From the cell containing the given text, extract its center point as (x, y) coordinate. 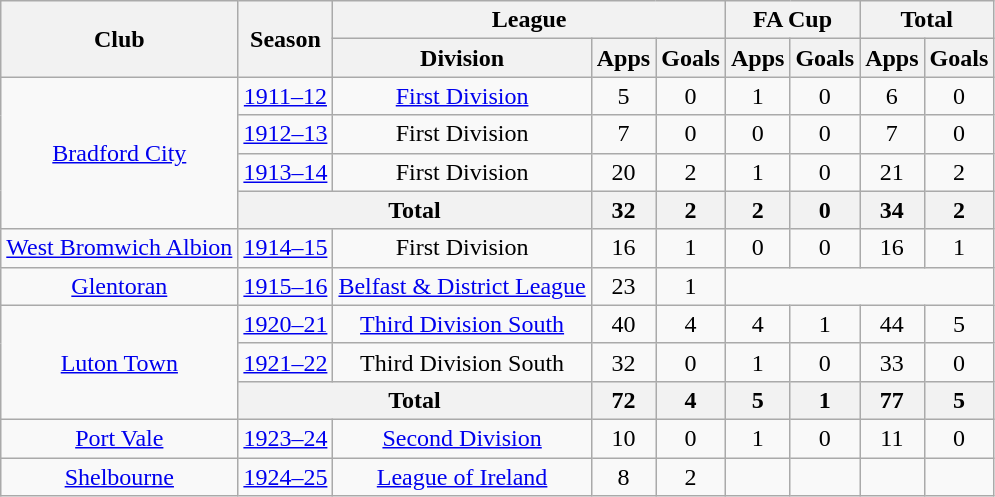
77 (892, 400)
Shelbourne (120, 477)
League (530, 20)
23 (623, 286)
Belfast & District League (462, 286)
44 (892, 324)
6 (892, 96)
8 (623, 477)
Season (286, 39)
League of Ireland (462, 477)
1923–24 (286, 438)
1913–14 (286, 172)
Glentoran (120, 286)
Luton Town (120, 362)
FA Cup (792, 20)
1921–22 (286, 362)
72 (623, 400)
1912–13 (286, 134)
21 (892, 172)
Bradford City (120, 153)
34 (892, 210)
Division (462, 58)
33 (892, 362)
1924–25 (286, 477)
1914–15 (286, 248)
West Bromwich Albion (120, 248)
40 (623, 324)
1911–12 (286, 96)
20 (623, 172)
10 (623, 438)
11 (892, 438)
Club (120, 39)
1920–21 (286, 324)
1915–16 (286, 286)
Port Vale (120, 438)
Second Division (462, 438)
